Identify which cell holds the provided text, then report its (X, Y) central coordinate. 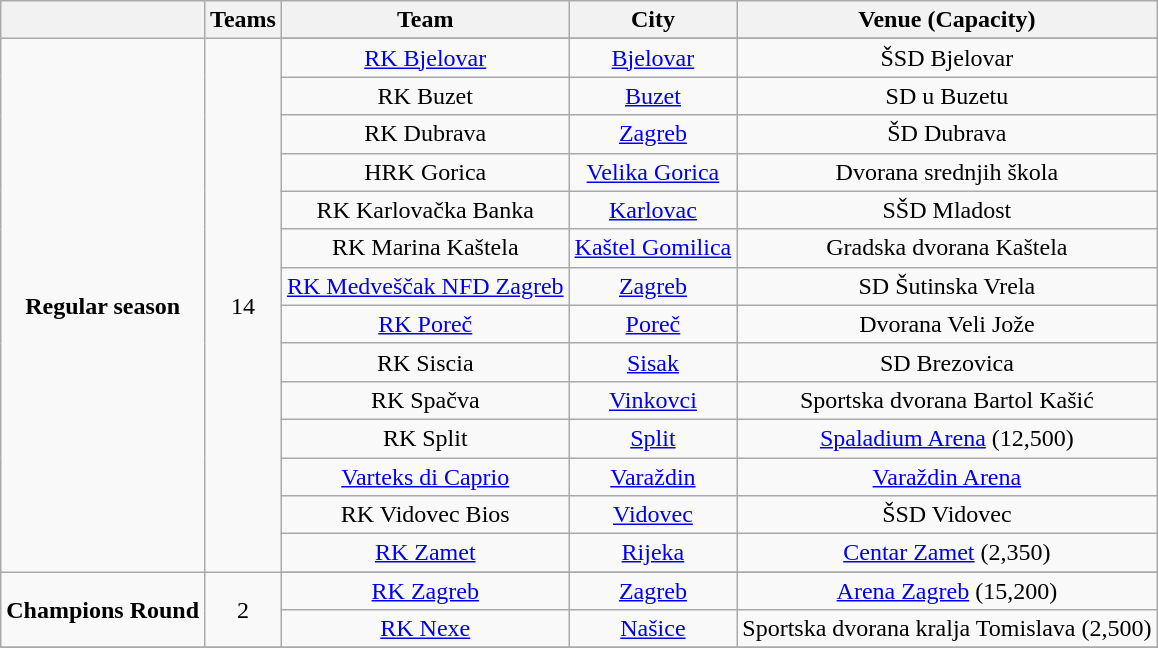
SD Šutinska Vrela (947, 286)
Centar Zamet (2,350) (947, 553)
RK Medveščak NFD Zagreb (425, 286)
ŠSD Vidovec (947, 515)
Našice (653, 629)
Kaštel Gomilica (653, 248)
Karlovac (653, 210)
ŠD Dubrava (947, 134)
RK Marina Kaštela (425, 248)
Bjelovar (653, 58)
RK Buzet (425, 96)
Dvorana Veli Jože (947, 324)
2 (244, 610)
ŠSD Bjelovar (947, 58)
RK Dubrava (425, 134)
Vinkovci (653, 400)
Regular season (103, 306)
Varaždin (653, 477)
Sportska dvorana Bartol Kašić (947, 400)
Dvorana srednjih škola (947, 172)
14 (244, 306)
Arena Zagreb (15,200) (947, 591)
Sisak (653, 362)
RK Nexe (425, 629)
Rijeka (653, 553)
SD Brezovica (947, 362)
Teams (244, 20)
RK Siscia (425, 362)
Sportska dvorana kralja Tomislava (2,500) (947, 629)
SD u Buzetu (947, 96)
RK Karlovačka Banka (425, 210)
Venue (Capacity) (947, 20)
RK Split (425, 438)
Varteks di Caprio (425, 477)
City (653, 20)
SŠD Mladost (947, 210)
RK Bjelovar (425, 58)
Team (425, 20)
Buzet (653, 96)
HRK Gorica (425, 172)
RK Zagreb (425, 591)
Spaladium Arena (12,500) (947, 438)
Poreč (653, 324)
RK Vidovec Bios (425, 515)
Champions Round (103, 610)
Split (653, 438)
Velika Gorica (653, 172)
Gradska dvorana Kaštela (947, 248)
Varaždin Arena (947, 477)
Vidovec (653, 515)
RK Zamet (425, 553)
RK Spačva (425, 400)
RK Poreč (425, 324)
